Return (x, y) of the center of cell containing provided text 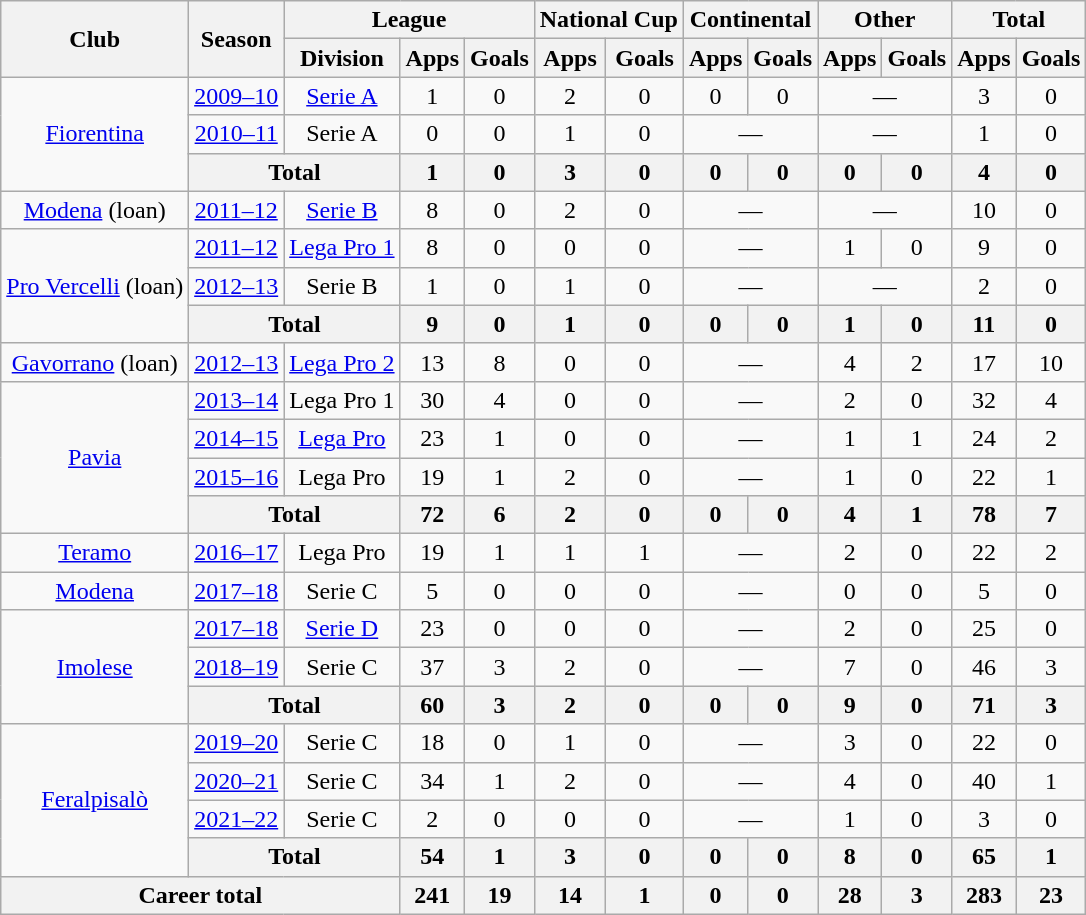
2014–15 (236, 438)
League (410, 20)
25 (984, 629)
65 (984, 857)
54 (432, 857)
2016–17 (236, 553)
40 (984, 781)
18 (432, 743)
2013–14 (236, 400)
17 (984, 362)
2009–10 (236, 96)
13 (432, 362)
Feralpisalò (95, 800)
Modena (loan) (95, 210)
Career total (200, 895)
Teramo (95, 553)
78 (984, 515)
28 (850, 895)
241 (432, 895)
2020–21 (236, 781)
Modena (95, 591)
6 (500, 515)
Other (885, 20)
National Cup (608, 20)
Lega Pro 2 (342, 362)
Imolese (95, 667)
Serie D (342, 629)
37 (432, 667)
Pro Vercelli (loan) (95, 286)
Fiorentina (95, 134)
24 (984, 438)
11 (984, 324)
Club (95, 39)
Continental (750, 20)
2018–19 (236, 667)
71 (984, 705)
46 (984, 667)
2010–11 (236, 134)
Gavorrano (loan) (95, 362)
283 (984, 895)
2019–20 (236, 743)
2021–22 (236, 819)
14 (570, 895)
Season (236, 39)
Division (342, 58)
Pavia (95, 457)
32 (984, 400)
2015–16 (236, 477)
60 (432, 705)
30 (432, 400)
34 (432, 781)
72 (432, 515)
